Determine the [x, y] coordinate at the center of the cell enclosing the given text.  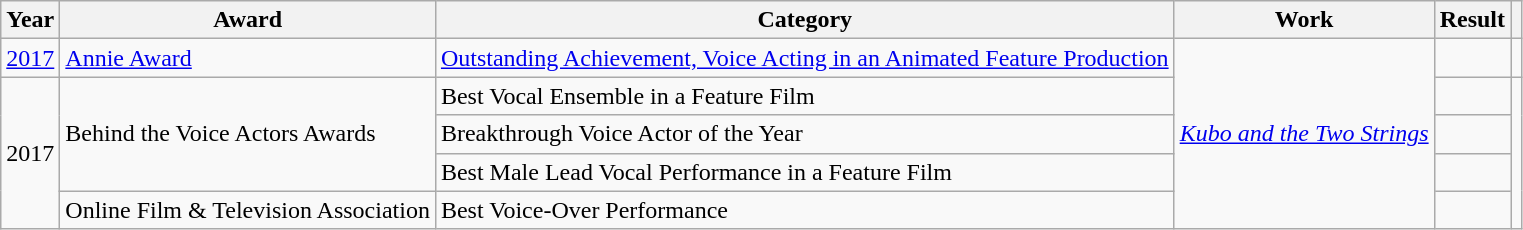
Annie Award [248, 58]
Best Male Lead Vocal Performance in a Feature Film [804, 172]
Outstanding Achievement, Voice Acting in an Animated Feature Production [804, 58]
Award [248, 20]
Best Voice-Over Performance [804, 210]
Category [804, 20]
Work [1304, 20]
Year [30, 20]
Kubo and the Two Strings [1304, 134]
Result [1472, 20]
Breakthrough Voice Actor of the Year [804, 134]
Best Vocal Ensemble in a Feature Film [804, 96]
Online Film & Television Association [248, 210]
Behind the Voice Actors Awards [248, 134]
